Return [x, y] of the center of cell containing provided text 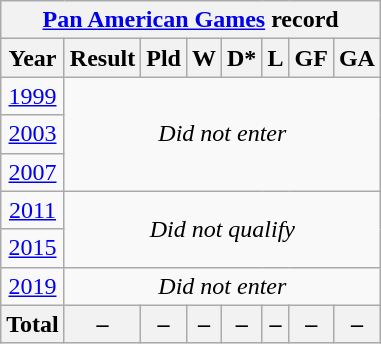
Total [33, 324]
D* [242, 58]
2015 [33, 248]
Result [102, 58]
2003 [33, 134]
Pan American Games record [191, 20]
GA [356, 58]
2007 [33, 172]
2019 [33, 286]
Year [33, 58]
2011 [33, 210]
1999 [33, 96]
GF [311, 58]
L [276, 58]
W [204, 58]
Did not qualify [222, 229]
Pld [164, 58]
